Search for the cell housing the specified text and yield its [X, Y] center coordinate. 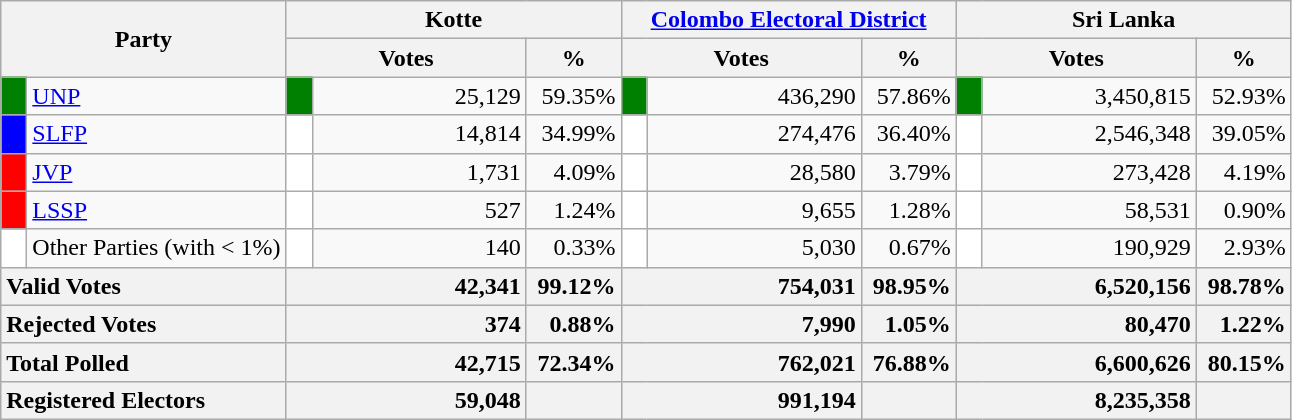
98.78% [1244, 286]
Party [144, 39]
6,520,156 [1076, 286]
1.05% [908, 324]
SLFP [156, 134]
59.35% [574, 96]
Colombo Electoral District [788, 20]
2,546,348 [1089, 134]
Rejected Votes [144, 324]
57.86% [908, 96]
14,814 [419, 134]
374 [406, 324]
274,476 [754, 134]
1.28% [908, 210]
52.93% [1244, 96]
762,021 [741, 362]
98.95% [908, 286]
527 [419, 210]
6,600,626 [1076, 362]
8,235,358 [1076, 400]
5,030 [754, 248]
0.88% [574, 324]
0.90% [1244, 210]
76.88% [908, 362]
80,470 [1076, 324]
4.19% [1244, 172]
28,580 [754, 172]
3.79% [908, 172]
25,129 [419, 96]
1,731 [419, 172]
436,290 [754, 96]
LSSP [156, 210]
59,048 [406, 400]
Registered Electors [144, 400]
4.09% [574, 172]
991,194 [741, 400]
9,655 [754, 210]
72.34% [574, 362]
80.15% [1244, 362]
58,531 [1089, 210]
Valid Votes [144, 286]
JVP [156, 172]
Total Polled [144, 362]
0.67% [908, 248]
190,929 [1089, 248]
34.99% [574, 134]
Other Parties (with < 1%) [156, 248]
36.40% [908, 134]
42,341 [406, 286]
1.22% [1244, 324]
754,031 [741, 286]
39.05% [1244, 134]
42,715 [406, 362]
273,428 [1089, 172]
7,990 [741, 324]
0.33% [574, 248]
Sri Lanka [1124, 20]
99.12% [574, 286]
140 [419, 248]
1.24% [574, 210]
2.93% [1244, 248]
3,450,815 [1089, 96]
Kotte [454, 20]
UNP [156, 96]
